Provide the (X, Y) coordinate of the cell's center where the given text is located.  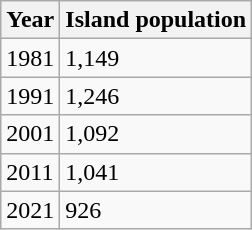
2001 (30, 134)
Year (30, 20)
1,092 (156, 134)
1,246 (156, 96)
2021 (30, 210)
1991 (30, 96)
1,149 (156, 58)
Island population (156, 20)
2011 (30, 172)
926 (156, 210)
1981 (30, 58)
1,041 (156, 172)
